Identify which cell holds the provided text, then report its [X, Y] central coordinate. 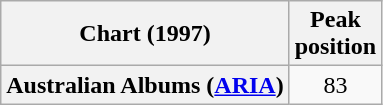
Chart (1997) [145, 34]
Peakposition [335, 34]
83 [335, 85]
Australian Albums (ARIA) [145, 85]
